Extract the (x, y) coordinate from the center of the cell holding the provided text.  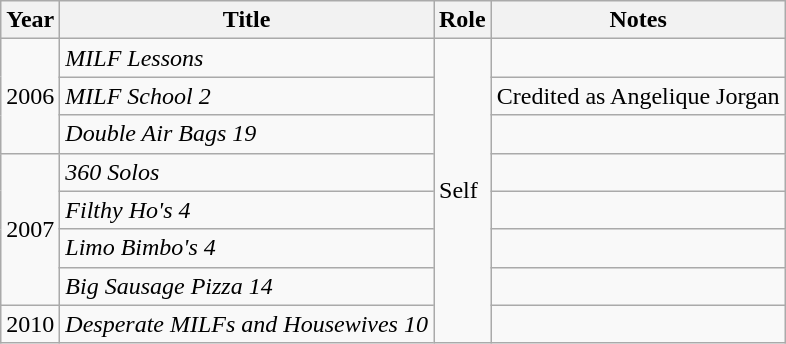
Credited as Angelique Jorgan (638, 96)
Limo Bimbo's 4 (247, 248)
Role (463, 20)
Self (463, 191)
2006 (30, 96)
Notes (638, 20)
Double Air Bags 19 (247, 134)
Desperate MILFs and Housewives 10 (247, 324)
2007 (30, 229)
MILF School 2 (247, 96)
Title (247, 20)
360 Solos (247, 172)
MILF Lessons (247, 58)
Big Sausage Pizza 14 (247, 286)
2010 (30, 324)
Filthy Ho's 4 (247, 210)
Year (30, 20)
